Return the (X, Y) coordinate for the center point of the cell that contains the specified text.  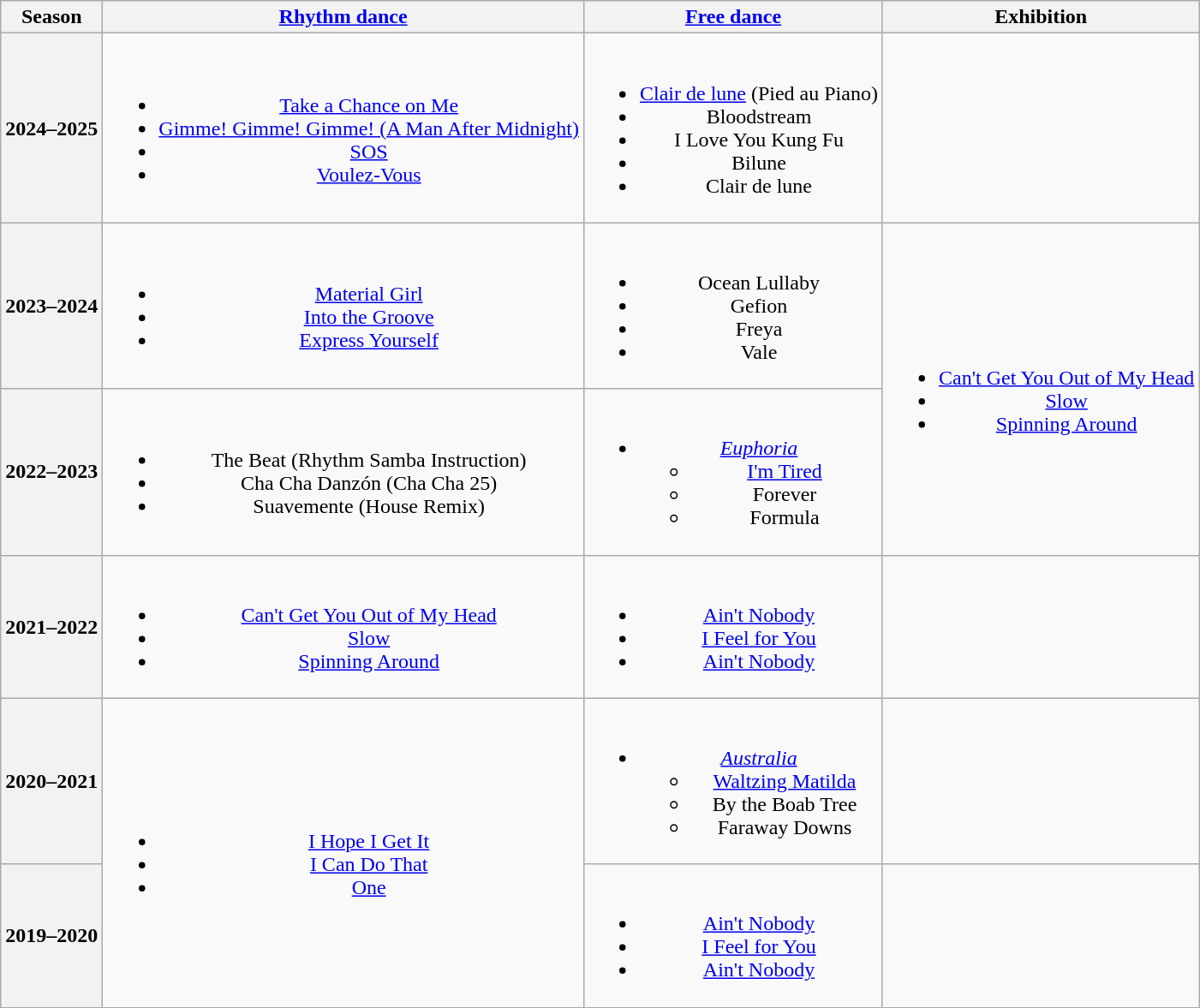
Material GirlInto the GrooveExpress Yourself (343, 306)
EuphoriaI'm Tired ForeverFormula (733, 472)
Exhibition (1040, 17)
I Hope I Get It I Can Do That One (343, 853)
2020–2021 (51, 781)
AustraliaWaltzing MatildaBy the Boab TreeFaraway Downs (733, 781)
2023–2024 (51, 306)
The Beat (Rhythm Samba Instruction) Cha Cha Danzón (Cha Cha 25) Suavemente (House Remix) (343, 472)
2021–2022 (51, 627)
Rhythm dance (343, 17)
Free dance (733, 17)
Take a Chance on MeGimme! Gimme! Gimme! (A Man After Midnight)SOSVoulez-Vous (343, 128)
2024–2025 (51, 128)
2019–2020 (51, 935)
Can't Get You Out of My Head Slow Spinning Around (343, 627)
2022–2023 (51, 472)
Can't Get You Out of My Head SlowSpinning Around (1040, 389)
Season (51, 17)
Clair de lune (Pied au Piano) Bloodstream I Love You Kung Fu Bilune Clair de lune (733, 128)
Ocean Lullaby GefionFreya Vale (733, 306)
